Determine the [x, y] coordinate at the center of the cell enclosing the given text.  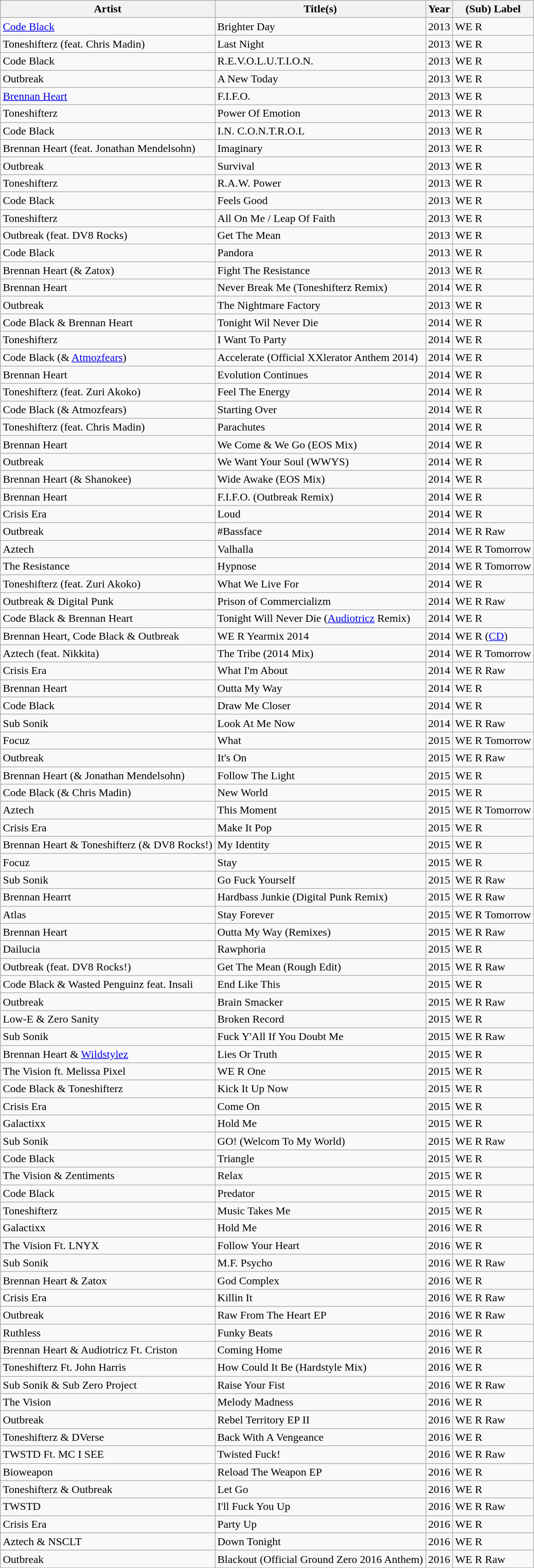
Brennan Heart & Zatox [108, 1280]
Brennan Heart & Audiotricz Ft. Criston [108, 1350]
Rawphoria [320, 949]
Sub Sonik & Sub Zero Project [108, 1385]
Toneshifterz Ft. John Harris [108, 1368]
Brain Smacker [320, 1002]
Brennan Heart (& Shanokee) [108, 479]
Dailucia [108, 949]
Starting Over [320, 410]
All On Me / Leap Of Faith [320, 218]
Power Of Emotion [320, 113]
I.N. C.O.N.T.R.O.L [320, 131]
Come On [320, 1106]
Hypnose [320, 566]
It's On [320, 758]
Code Black & Wasted Penguinz feat. Insali [108, 984]
Let Go [320, 1489]
Coming Home [320, 1350]
God Complex [320, 1280]
Toneshifterz & Outbreak [108, 1489]
Outbreak (feat. DV8 Rocks) [108, 236]
Aztech & NSCLT [108, 1541]
R.E.V.O.L.U.T.I.O.N. [320, 61]
Outbreak (feat. DV8 Rocks!) [108, 967]
The Resistance [108, 566]
Look At Me Now [320, 723]
Brennan Heart, Code Black & Outbreak [108, 636]
Follow Your Heart [320, 1245]
Year [439, 9]
Feels Good [320, 200]
Atlas [108, 915]
TWSTD Ft. MC I SEE [108, 1455]
Wide Awake (EOS Mix) [320, 479]
Triangle [320, 1158]
Relax [320, 1176]
Stay Forever [320, 915]
Outta My Way [320, 688]
Funky Beats [320, 1333]
Brennan Heart & Toneshifterz (& DV8 Rocks!) [108, 845]
Pandora [320, 253]
Outta My Way (Remixes) [320, 932]
What [320, 740]
Reload The Weapon EP [320, 1472]
Blackout (Official Ground Zero 2016 Anthem) [320, 1559]
Back With A Vengeance [320, 1437]
R.A.W. Power [320, 183]
Get The Mean (Rough Edit) [320, 967]
Low-E & Zero Sanity [108, 1019]
Predator [320, 1193]
Brennan Heart (& Zatox) [108, 270]
Survival [320, 166]
The Vision [108, 1402]
(Sub) Label [493, 9]
Stay [320, 862]
Melody Madness [320, 1402]
Draw Me Closer [320, 706]
Brennan Heart & Wildstylez [108, 1054]
Broken Record [320, 1019]
Never Break Me (Toneshifterz Remix) [320, 288]
I'll Fuck You Up [320, 1507]
Imaginary [320, 148]
Title(s) [320, 9]
Music Takes Me [320, 1211]
Outbreak & Digital Punk [108, 601]
Follow The Light [320, 776]
TWSTD [108, 1507]
Hardbass Junkie (Digital Punk Remix) [320, 897]
The Vision & Zentiments [108, 1176]
New World [320, 793]
How Could It Be (Hardstyle Mix) [320, 1368]
Brennan Heart (feat. Jonathan Mendelsohn) [108, 148]
Evolution Continues [320, 375]
Tonight Will Never Die (Audiotricz Remix) [320, 619]
Party Up [320, 1524]
Prison of Commercializm [320, 601]
We Come & We Go (EOS Mix) [320, 444]
Brennan Hearrt [108, 897]
Lies Or Truth [320, 1054]
WE R One [320, 1072]
Brennan Heart (& Jonathan Mendelsohn) [108, 776]
My Identity [320, 845]
Raise Your Fist [320, 1385]
Bioweapon [108, 1472]
#Bassface [320, 532]
Loud [320, 514]
Valhalla [320, 549]
Parachutes [320, 427]
What I'm About [320, 671]
Twisted Fuck! [320, 1455]
Code Black & Toneshifterz [108, 1089]
Feel The Energy [320, 392]
The Vision Ft. LNYX [108, 1245]
A New Today [320, 79]
Aztech (feat. Nikkita) [108, 653]
The Vision ft. Melissa Pixel [108, 1072]
Fight The Resistance [320, 270]
Tonight Wil Never Die [320, 323]
What We Live For [320, 584]
Last Night [320, 44]
WE R (CD) [493, 636]
F.I.F.O. (Outbreak Remix) [320, 496]
Make It Pop [320, 828]
Brighter Day [320, 27]
Killin It [320, 1298]
Get The Mean [320, 236]
Kick It Up Now [320, 1089]
I Want To Party [320, 340]
Fuck Y'All If You Doubt Me [320, 1036]
Down Tonight [320, 1541]
Ruthless [108, 1333]
Accelerate (Official XXlerator Anthem 2014) [320, 357]
Go Fuck Yourself [320, 880]
F.I.F.O. [320, 96]
Code Black (& Chris Madin) [108, 793]
M.F. Psycho [320, 1263]
Toneshifterz & DVerse [108, 1437]
Artist [108, 9]
End Like This [320, 984]
Raw From The Heart EP [320, 1315]
We Want Your Soul (WWYS) [320, 462]
Rebel Territory EP II [320, 1420]
The Nightmare Factory [320, 305]
The Tribe (2014 Mix) [320, 653]
This Moment [320, 810]
GO! (Welcom To My World) [320, 1141]
WE R Yearmix 2014 [320, 636]
